Pinpoint the cell where the given text exists, returning its (x, y) midpoint coordinate. 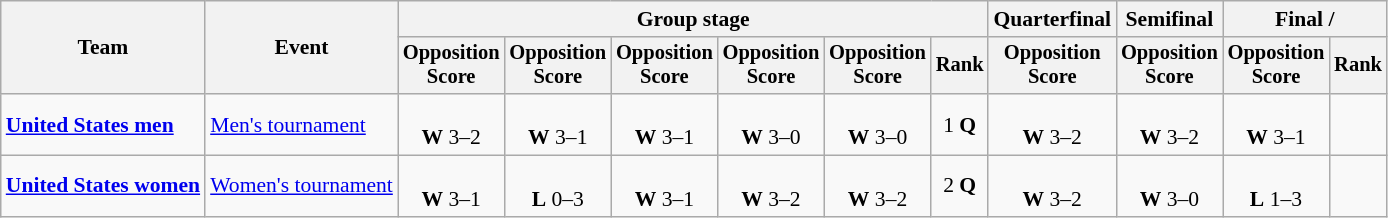
Women's tournament (302, 186)
2 Q (960, 186)
Team (103, 48)
L 1–3 (1276, 186)
United States women (103, 186)
United States men (103, 124)
Semifinal (1170, 19)
Event (302, 48)
Men's tournament (302, 124)
Group stage (694, 19)
1 Q (960, 124)
Final / (1305, 19)
Quarterfinal (1052, 19)
L 0–3 (558, 186)
